For the text-containing cell, return its midpoint in [x, y] coordinate format. 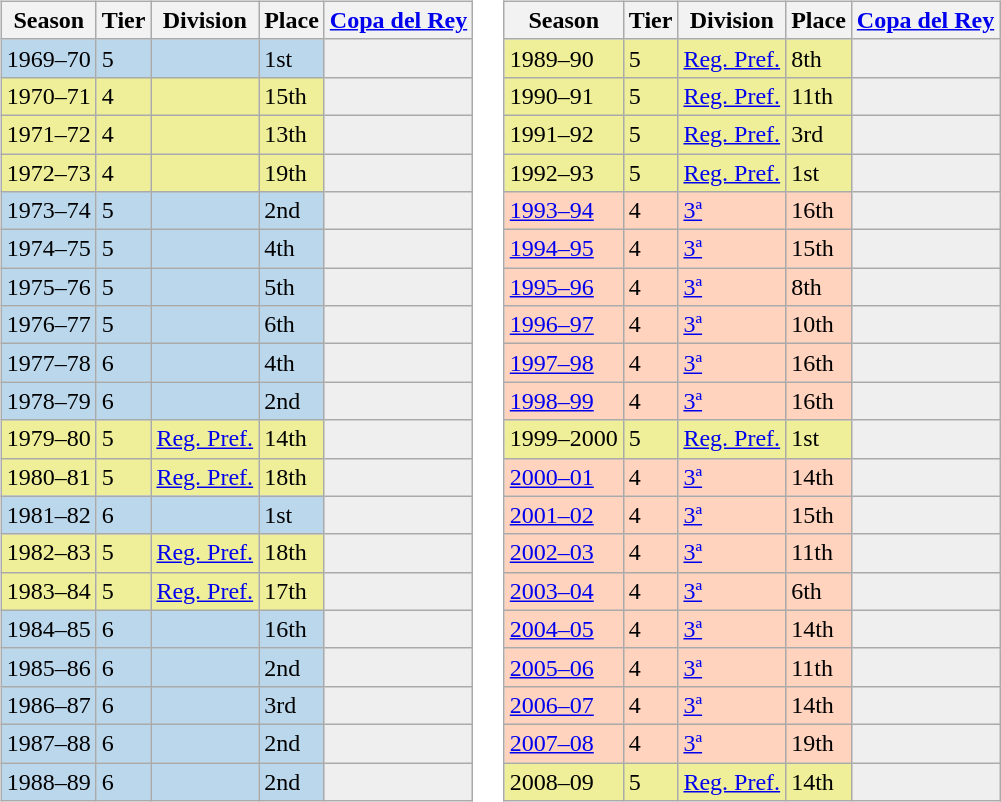
1971–72 [48, 134]
1989–90 [564, 58]
1978–79 [48, 401]
1990–91 [564, 96]
2006–07 [564, 705]
17th [292, 591]
1988–89 [48, 781]
1984–85 [48, 629]
1992–93 [564, 173]
1975–76 [48, 287]
1970–71 [48, 96]
1987–88 [48, 743]
1994–95 [564, 249]
1983–84 [48, 591]
1995–96 [564, 287]
2008–09 [564, 781]
1981–82 [48, 515]
1998–99 [564, 401]
1969–70 [48, 58]
1982–83 [48, 553]
1996–97 [564, 325]
10th [819, 325]
5th [292, 287]
1999–2000 [564, 439]
1985–86 [48, 667]
1991–92 [564, 134]
1979–80 [48, 439]
1976–77 [48, 325]
1997–98 [564, 363]
1980–81 [48, 477]
2000–01 [564, 477]
2003–04 [564, 591]
2004–05 [564, 629]
1974–75 [48, 249]
2002–03 [564, 553]
1972–73 [48, 173]
2005–06 [564, 667]
13th [292, 134]
1993–94 [564, 211]
2007–08 [564, 743]
1986–87 [48, 705]
1973–74 [48, 211]
1977–78 [48, 363]
2001–02 [564, 515]
